Search for the cell housing the specified text and yield its [x, y] center coordinate. 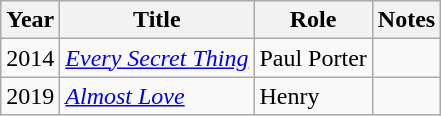
2019 [30, 96]
Year [30, 20]
Title [157, 20]
2014 [30, 58]
Every Secret Thing [157, 58]
Notes [406, 20]
Henry [313, 96]
Almost Love [157, 96]
Role [313, 20]
Paul Porter [313, 58]
